Determine the (X, Y) coordinate at the center of the cell enclosing the given text.  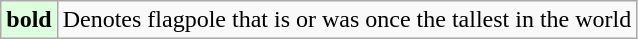
bold (29, 20)
Denotes flagpole that is or was once the tallest in the world (347, 20)
